Search for the cell housing the specified text and yield its (x, y) center coordinate. 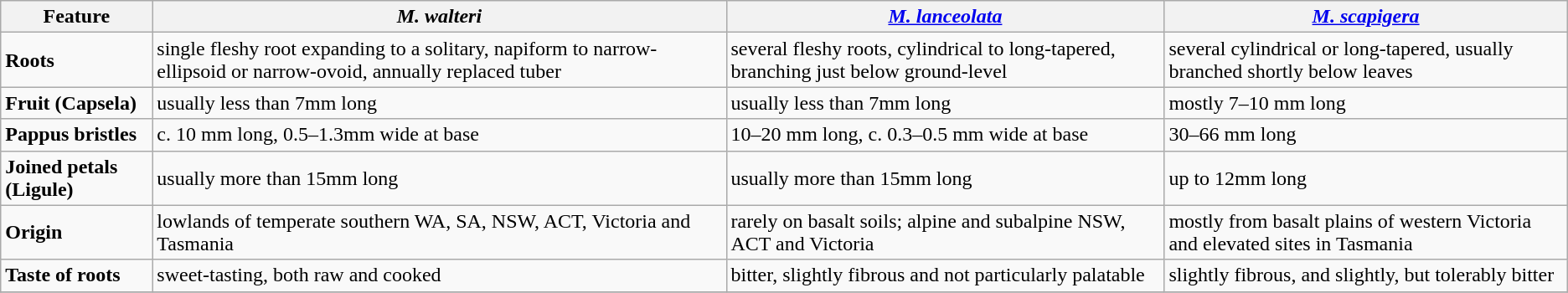
Feature (77, 17)
c. 10 mm long, 0.5–1.3mm wide at base (439, 135)
Roots (77, 60)
slightly fibrous, and slightly, but tolerably bitter (1365, 275)
M. lanceolata (945, 17)
30–66 mm long (1365, 135)
several cylindrical or long-tapered, usually branched shortly below leaves (1365, 60)
sweet-tasting, both raw and cooked (439, 275)
M. walteri (439, 17)
Taste of roots (77, 275)
Origin (77, 233)
mostly from basalt plains of western Victoria and elevated sites in Tasmania (1365, 233)
rarely on basalt soils; alpine and subalpine NSW, ACT and Victoria (945, 233)
several fleshy roots, cylindrical to long-tapered, branching just below ground-level (945, 60)
lowlands of temperate southern WA, SA, NSW, ACT, Victoria and Tasmania (439, 233)
Fruit (Capsela) (77, 103)
10–20 mm long, c. 0.3–0.5 mm wide at base (945, 135)
Pappus bristles (77, 135)
mostly 7–10 mm long (1365, 103)
bitter, slightly fibrous and not particularly palatable (945, 275)
single fleshy root expanding to a solitary, napiform to narrow-ellipsoid or narrow-ovoid, annually replaced tuber (439, 60)
M. scapigera (1365, 17)
Joined petals (Ligule) (77, 177)
up to 12mm long (1365, 177)
